Capture the cell that displays the provided text and extract its (x, y) central coordinate. 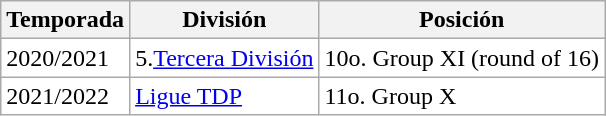
5.Tercera División (224, 58)
División (224, 20)
Posición (462, 20)
Temporada (66, 20)
10o. Group XI (round of 16) (462, 58)
2021/2022 (66, 96)
Ligue TDP (224, 96)
2020/2021 (66, 58)
11o. Group X (462, 96)
